Extract the [X, Y] coordinate from the center of the cell holding the provided text.  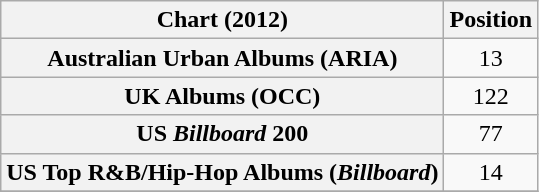
US Top R&B/Hip-Hop Albums (Billboard) [222, 172]
77 [491, 134]
US Billboard 200 [222, 134]
Position [491, 20]
13 [491, 58]
122 [491, 96]
UK Albums (OCC) [222, 96]
14 [491, 172]
Chart (2012) [222, 20]
Australian Urban Albums (ARIA) [222, 58]
